From the cell containing the given text, extract its center point as [X, Y] coordinate. 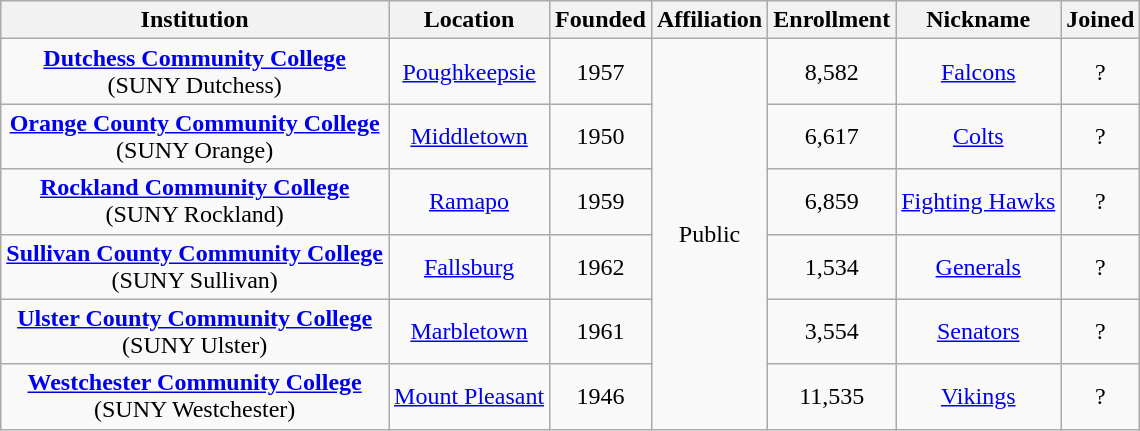
Location [470, 20]
Institution [195, 20]
1946 [601, 396]
Dutchess Community College(SUNY Dutchess) [195, 72]
1,534 [832, 266]
Public [709, 234]
6,859 [832, 202]
Vikings [978, 396]
Ramapo [470, 202]
Senators [978, 332]
Fallsburg [470, 266]
Orange County Community College(SUNY Orange) [195, 136]
8,582 [832, 72]
Sullivan County Community College(SUNY Sullivan) [195, 266]
Joined [1100, 20]
Westchester Community College(SUNY Westchester) [195, 396]
1957 [601, 72]
Rockland Community College(SUNY Rockland) [195, 202]
Ulster County Community College(SUNY Ulster) [195, 332]
1959 [601, 202]
Nickname [978, 20]
Fighting Hawks [978, 202]
1950 [601, 136]
Mount Pleasant [470, 396]
Poughkeepsie [470, 72]
Colts [978, 136]
Generals [978, 266]
Founded [601, 20]
Marbletown [470, 332]
Middletown [470, 136]
1961 [601, 332]
3,554 [832, 332]
11,535 [832, 396]
1962 [601, 266]
6,617 [832, 136]
Affiliation [709, 20]
Falcons [978, 72]
Enrollment [832, 20]
